Return the [x, y] coordinate for the center point of the cell that contains the specified text.  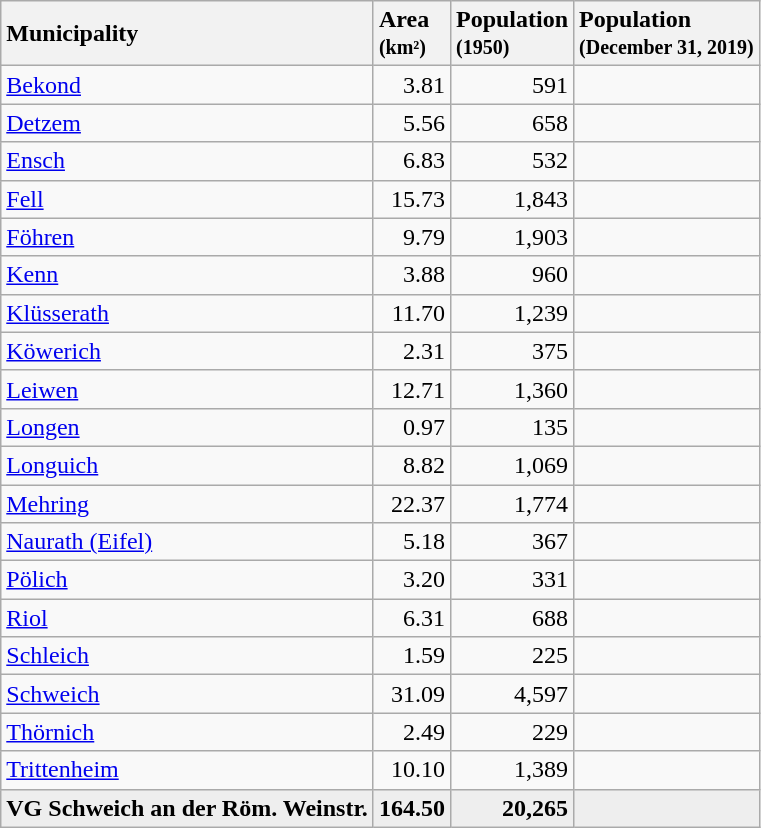
375 [512, 351]
688 [512, 618]
11.70 [412, 313]
31.09 [412, 694]
Klüsserath [188, 313]
Population(December 31, 2019) [667, 34]
Trittenheim [188, 770]
9.79 [412, 237]
Naurath (Eifel) [188, 542]
Thörnich [188, 732]
164.50 [412, 808]
Municipality [188, 34]
Mehring [188, 503]
1,774 [512, 503]
Ensch [188, 161]
2.49 [412, 732]
Population(1950) [512, 34]
3.88 [412, 275]
3.81 [412, 85]
225 [512, 656]
1,360 [512, 389]
1,239 [512, 313]
331 [512, 580]
1.59 [412, 656]
Kenn [188, 275]
Schweich [188, 694]
5.18 [412, 542]
135 [512, 427]
1,389 [512, 770]
532 [512, 161]
Schleich [188, 656]
8.82 [412, 465]
12.71 [412, 389]
Riol [188, 618]
960 [512, 275]
1,903 [512, 237]
Area(km²) [412, 34]
10.10 [412, 770]
Fell [188, 199]
6.31 [412, 618]
658 [512, 123]
VG Schweich an der Röm. Weinstr. [188, 808]
4,597 [512, 694]
Leiwen [188, 389]
Longuich [188, 465]
Köwerich [188, 351]
591 [512, 85]
1,069 [512, 465]
Longen [188, 427]
Detzem [188, 123]
20,265 [512, 808]
2.31 [412, 351]
6.83 [412, 161]
15.73 [412, 199]
Bekond [188, 85]
Föhren [188, 237]
229 [512, 732]
367 [512, 542]
5.56 [412, 123]
Pölich [188, 580]
0.97 [412, 427]
22.37 [412, 503]
1,843 [512, 199]
3.20 [412, 580]
